Provide the (x, y) coordinate of the cell's center where the given text is located.  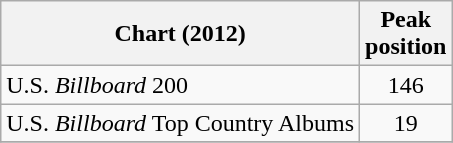
U.S. Billboard 200 (180, 85)
Chart (2012) (180, 34)
Peakposition (406, 34)
U.S. Billboard Top Country Albums (180, 123)
19 (406, 123)
146 (406, 85)
